Identify which cell holds the provided text, then report its (X, Y) central coordinate. 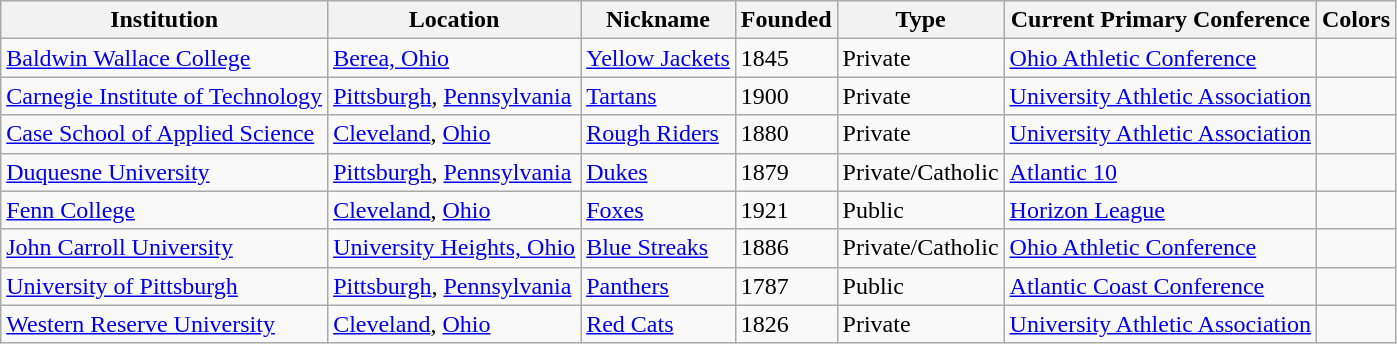
Institution (164, 20)
Carnegie Institute of Technology (164, 96)
John Carroll University (164, 248)
Red Cats (658, 324)
1845 (786, 58)
1826 (786, 324)
Fenn College (164, 210)
Yellow Jackets (658, 58)
1900 (786, 96)
Dukes (658, 172)
1879 (786, 172)
Current Primary Conference (1160, 20)
Rough Riders (658, 134)
University Heights, Ohio (454, 248)
Horizon League (1160, 210)
Tartans (658, 96)
Panthers (658, 286)
1886 (786, 248)
Foxes (658, 210)
Baldwin Wallace College (164, 58)
Atlantic 10 (1160, 172)
Colors (1356, 20)
Type (920, 20)
1787 (786, 286)
1880 (786, 134)
Nickname (658, 20)
Atlantic Coast Conference (1160, 286)
Duquesne University (164, 172)
1921 (786, 210)
University of Pittsburgh (164, 286)
Western Reserve University (164, 324)
Case School of Applied Science (164, 134)
Founded (786, 20)
Location (454, 20)
Berea, Ohio (454, 58)
Blue Streaks (658, 248)
